Locate the cell with the specified text and output its (X, Y) center coordinate. 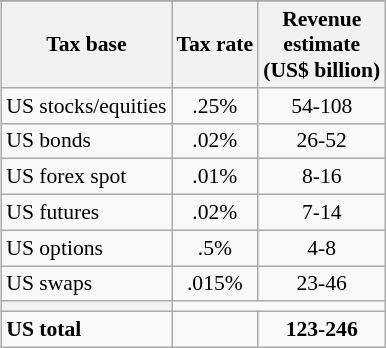
US swaps (86, 284)
US total (86, 329)
26-52 (322, 141)
US futures (86, 212)
US options (86, 248)
Tax base (86, 44)
Tax rate (216, 44)
US forex spot (86, 177)
7-14 (322, 212)
.015% (216, 284)
8-16 (322, 177)
123-246 (322, 329)
23-46 (322, 284)
Revenue estimate (US$ billion) (322, 44)
.01% (216, 177)
US stocks/equities (86, 105)
US bonds (86, 141)
.5% (216, 248)
4-8 (322, 248)
54-108 (322, 105)
.25% (216, 105)
